Capture the cell that displays the provided text and extract its [x, y] central coordinate. 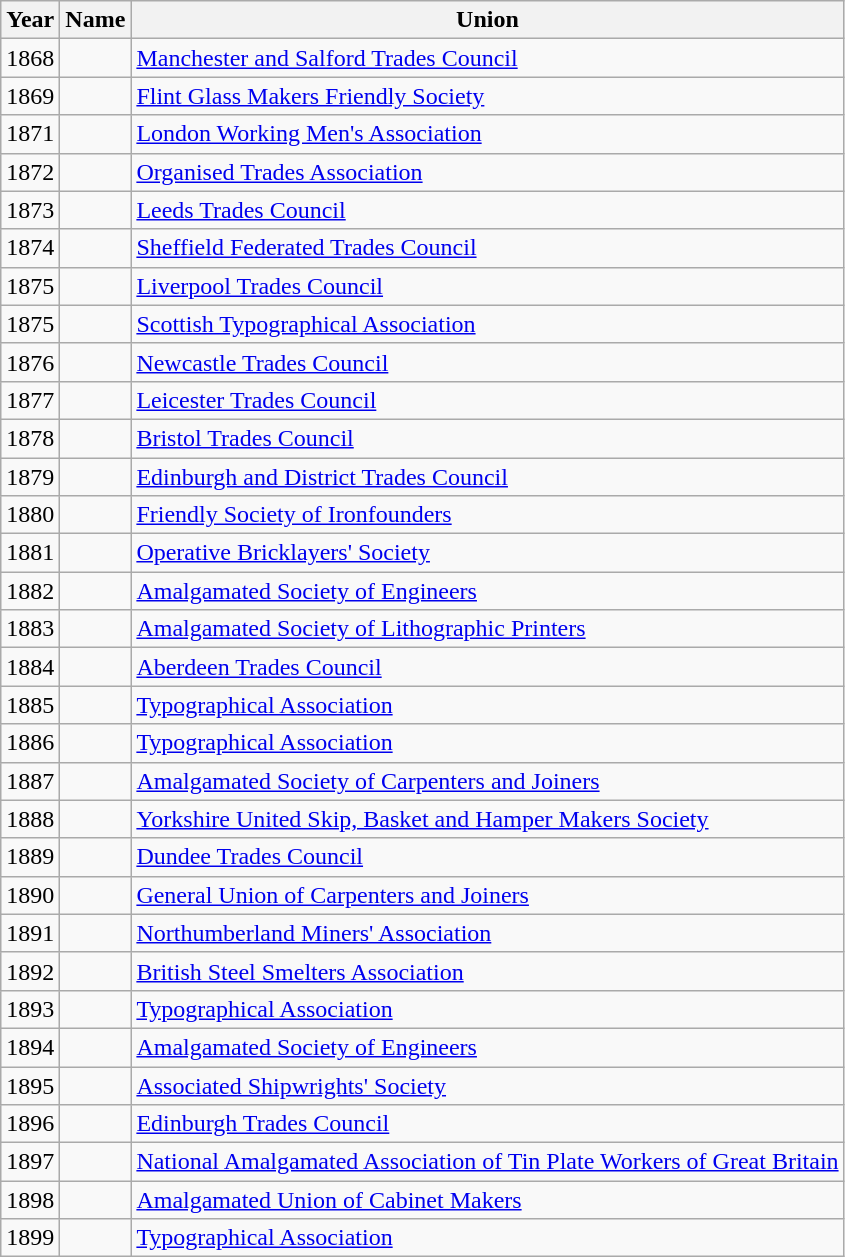
1880 [30, 515]
Newcastle Trades Council [488, 362]
Operative Bricklayers' Society [488, 553]
Year [30, 20]
1887 [30, 781]
British Steel Smelters Association [488, 971]
Amalgamated Society of Carpenters and Joiners [488, 781]
1873 [30, 210]
1893 [30, 1009]
Aberdeen Trades Council [488, 667]
1883 [30, 629]
1895 [30, 1085]
1896 [30, 1124]
Leeds Trades Council [488, 210]
Edinburgh and District Trades Council [488, 477]
1888 [30, 819]
1868 [30, 58]
Scottish Typographical Association [488, 324]
1890 [30, 895]
Manchester and Salford Trades Council [488, 58]
1874 [30, 248]
General Union of Carpenters and Joiners [488, 895]
1891 [30, 933]
1876 [30, 362]
Name [96, 20]
1897 [30, 1162]
Associated Shipwrights' Society [488, 1085]
Amalgamated Union of Cabinet Makers [488, 1200]
National Amalgamated Association of Tin Plate Workers of Great Britain [488, 1162]
1882 [30, 591]
1881 [30, 553]
Union [488, 20]
1894 [30, 1047]
1892 [30, 971]
Friendly Society of Ironfounders [488, 515]
1872 [30, 172]
1898 [30, 1200]
1871 [30, 134]
Organised Trades Association [488, 172]
1877 [30, 400]
1899 [30, 1238]
Edinburgh Trades Council [488, 1124]
Amalgamated Society of Lithographic Printers [488, 629]
1878 [30, 438]
1879 [30, 477]
1885 [30, 705]
1869 [30, 96]
Northumberland Miners' Association [488, 933]
Leicester Trades Council [488, 400]
Yorkshire United Skip, Basket and Hamper Makers Society [488, 819]
1884 [30, 667]
1886 [30, 743]
Liverpool Trades Council [488, 286]
Flint Glass Makers Friendly Society [488, 96]
Dundee Trades Council [488, 857]
Sheffield Federated Trades Council [488, 248]
London Working Men's Association [488, 134]
Bristol Trades Council [488, 438]
1889 [30, 857]
